Return the (x, y) coordinate for the center point of the cell that contains the specified text.  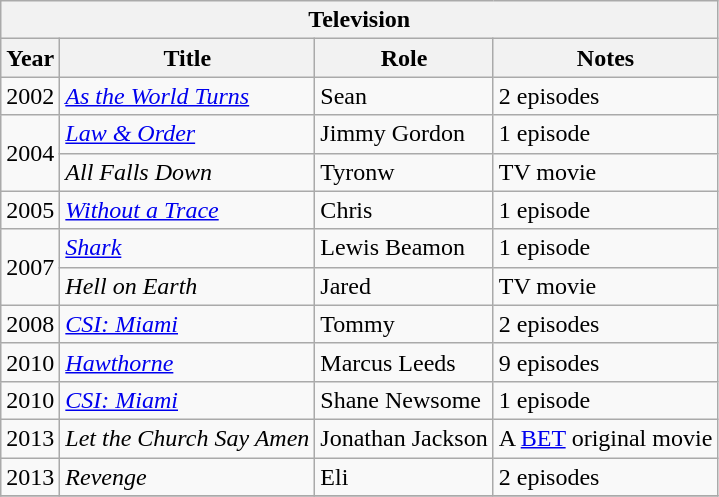
Title (188, 58)
Without a Trace (188, 210)
Lewis Beamon (404, 248)
Role (404, 58)
A BET original movie (606, 438)
Revenge (188, 477)
Hell on Earth (188, 286)
Eli (404, 477)
2004 (30, 153)
Chris (404, 210)
Sean (404, 96)
Year (30, 58)
Law & Order (188, 134)
9 episodes (606, 362)
Tommy (404, 324)
Notes (606, 58)
Marcus Leeds (404, 362)
2007 (30, 267)
Jared (404, 286)
Television (360, 20)
Shark (188, 248)
As the World Turns (188, 96)
Shane Newsome (404, 400)
Jonathan Jackson (404, 438)
Let the Church Say Amen (188, 438)
All Falls Down (188, 172)
2008 (30, 324)
2005 (30, 210)
Tyronw (404, 172)
Hawthorne (188, 362)
2002 (30, 96)
Jimmy Gordon (404, 134)
